Scan for the cell matching the given text and deliver its [x, y] coordinate at center. 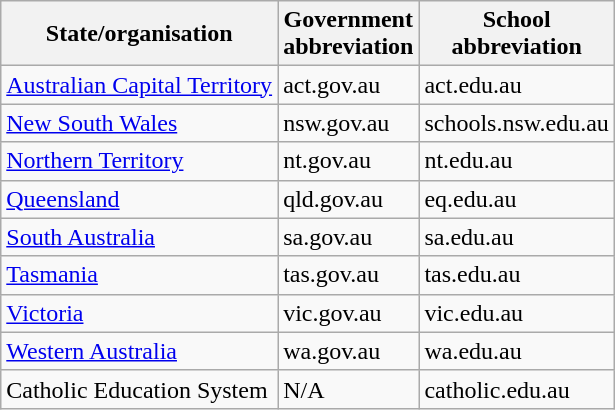
Tasmania [140, 275]
wa.gov.au [348, 351]
State/organisation [140, 34]
nsw.gov.au [348, 123]
nt.gov.au [348, 161]
nt.edu.au [516, 161]
vic.gov.au [348, 313]
Governmentabbreviation [348, 34]
tas.gov.au [348, 275]
N/A [348, 389]
Schoolabbreviation [516, 34]
tas.edu.au [516, 275]
Queensland [140, 199]
Victoria [140, 313]
act.edu.au [516, 85]
schools.nsw.edu.au [516, 123]
Australian Capital Territory [140, 85]
vic.edu.au [516, 313]
sa.edu.au [516, 237]
qld.gov.au [348, 199]
Western Australia [140, 351]
Catholic Education System [140, 389]
sa.gov.au [348, 237]
Northern Territory [140, 161]
wa.edu.au [516, 351]
South Australia [140, 237]
eq.edu.au [516, 199]
New South Wales [140, 123]
act.gov.au [348, 85]
catholic.edu.au [516, 389]
